Identify which cell holds the provided text, then report its [X, Y] central coordinate. 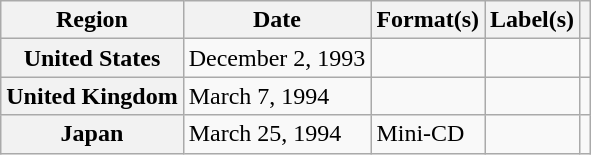
March 25, 1994 [277, 134]
United Kingdom [92, 96]
Japan [92, 134]
Region [92, 20]
March 7, 1994 [277, 96]
Format(s) [428, 20]
Date [277, 20]
Label(s) [532, 20]
Mini-CD [428, 134]
December 2, 1993 [277, 58]
United States [92, 58]
